Provide the (x, y) coordinate of the cell's center where the given text is located.  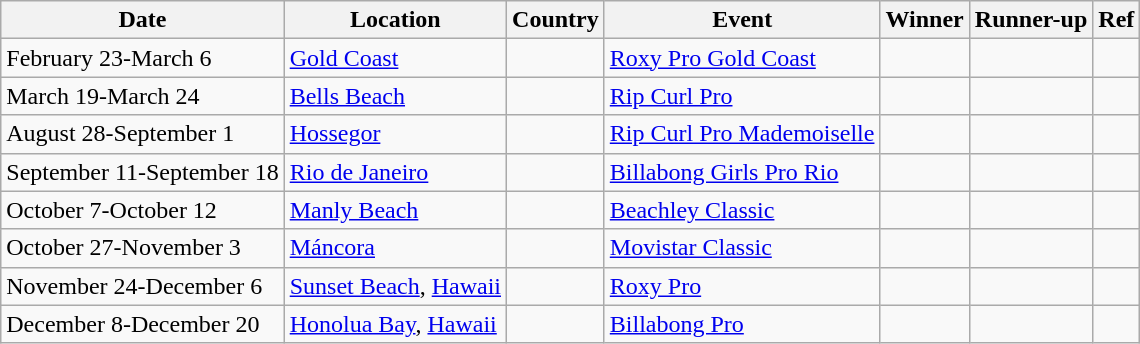
Honolua Bay, Hawaii (395, 324)
December 8-December 20 (142, 324)
Roxy Pro (742, 286)
Movistar Classic (742, 248)
Billabong Pro (742, 324)
Location (395, 20)
March 19-March 24 (142, 96)
Runner-up (1031, 20)
Hossegor (395, 134)
Winner (924, 20)
Gold Coast (395, 58)
Bells Beach (395, 96)
Date (142, 20)
October 27-November 3 (142, 248)
Sunset Beach, Hawaii (395, 286)
Roxy Pro Gold Coast (742, 58)
Event (742, 20)
October 7-October 12 (142, 210)
Rip Curl Pro (742, 96)
Máncora (395, 248)
Country (556, 20)
Ref (1116, 20)
Manly Beach (395, 210)
August 28-September 1 (142, 134)
September 11-September 18 (142, 172)
Beachley Classic (742, 210)
Rip Curl Pro Mademoiselle (742, 134)
Rio de Janeiro (395, 172)
February 23-March 6 (142, 58)
November 24-December 6 (142, 286)
Billabong Girls Pro Rio (742, 172)
